Return the (x, y) coordinate for the center point of the cell that contains the specified text.  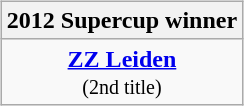
ZZ Leiden(2nd title) (122, 72)
2012 Supercup winner (122, 20)
